Provide the (X, Y) coordinate of the cell's center where the given text is located.  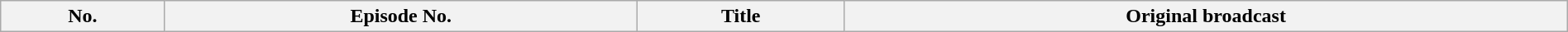
Episode No. (400, 16)
No. (83, 16)
Original broadcast (1206, 16)
Title (740, 16)
